From the cell containing the given text, extract its center point as [X, Y] coordinate. 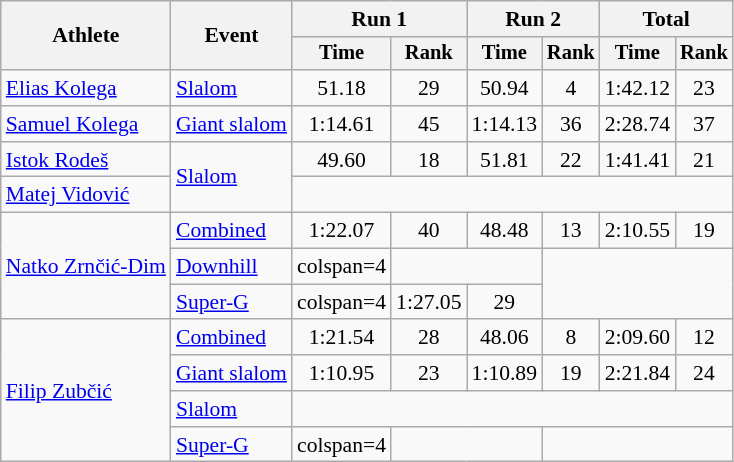
Natko Zrnčić-Dim [86, 266]
12 [704, 338]
49.60 [342, 160]
21 [704, 160]
1:14.61 [342, 124]
1:10.89 [504, 373]
Samuel Kolega [86, 124]
37 [704, 124]
1:42.12 [638, 88]
51.81 [504, 160]
Istok Rodeš [86, 160]
Matej Vidović [86, 195]
2:21.84 [638, 373]
45 [428, 124]
Run 1 [380, 19]
18 [428, 160]
2:10.55 [638, 231]
40 [428, 231]
Run 2 [534, 19]
48.48 [504, 231]
13 [571, 231]
22 [571, 160]
1:14.13 [504, 124]
48.06 [504, 338]
Event [232, 36]
Athlete [86, 36]
36 [571, 124]
Filip Zubčić [86, 391]
Downhill [232, 267]
Super-G [232, 302]
24 [704, 373]
Elias Kolega [86, 88]
1:27.05 [428, 302]
8 [571, 338]
28 [428, 338]
1:41.41 [638, 160]
1:21.54 [342, 338]
2:09.60 [638, 338]
51.18 [342, 88]
1:10.95 [342, 373]
4 [571, 88]
50.94 [504, 88]
1:22.07 [342, 231]
Total [666, 19]
2:28.74 [638, 124]
